Pinpoint the cell where the given text exists, returning its (X, Y) midpoint coordinate. 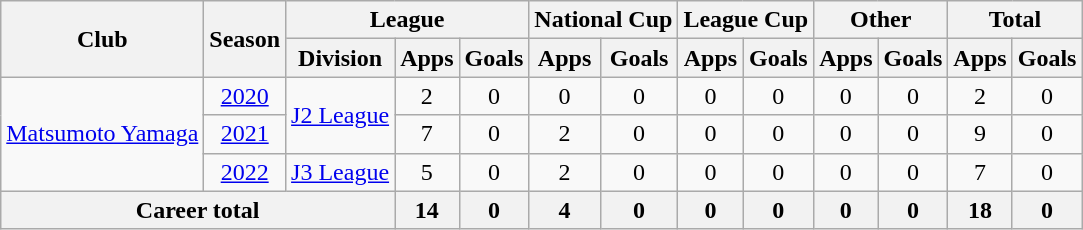
2020 (245, 96)
9 (980, 134)
Career total (198, 210)
J2 League (340, 115)
Matsumoto Yamaga (102, 134)
J3 League (340, 172)
National Cup (604, 20)
Club (102, 39)
4 (565, 210)
League Cup (746, 20)
Division (340, 58)
14 (427, 210)
League (408, 20)
5 (427, 172)
Total (1015, 20)
18 (980, 210)
2021 (245, 134)
Season (245, 39)
Other (881, 20)
2022 (245, 172)
